Determine the [x, y] coordinate at the center of the cell enclosing the given text.  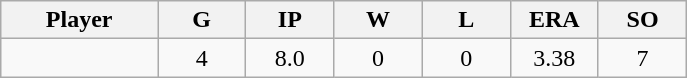
7 [642, 58]
Player [80, 20]
ERA [554, 20]
IP [290, 20]
8.0 [290, 58]
G [202, 20]
SO [642, 20]
3.38 [554, 58]
L [466, 20]
W [378, 20]
4 [202, 58]
